Detect which cell encompasses the target text, then output its (X, Y) center coordinate. 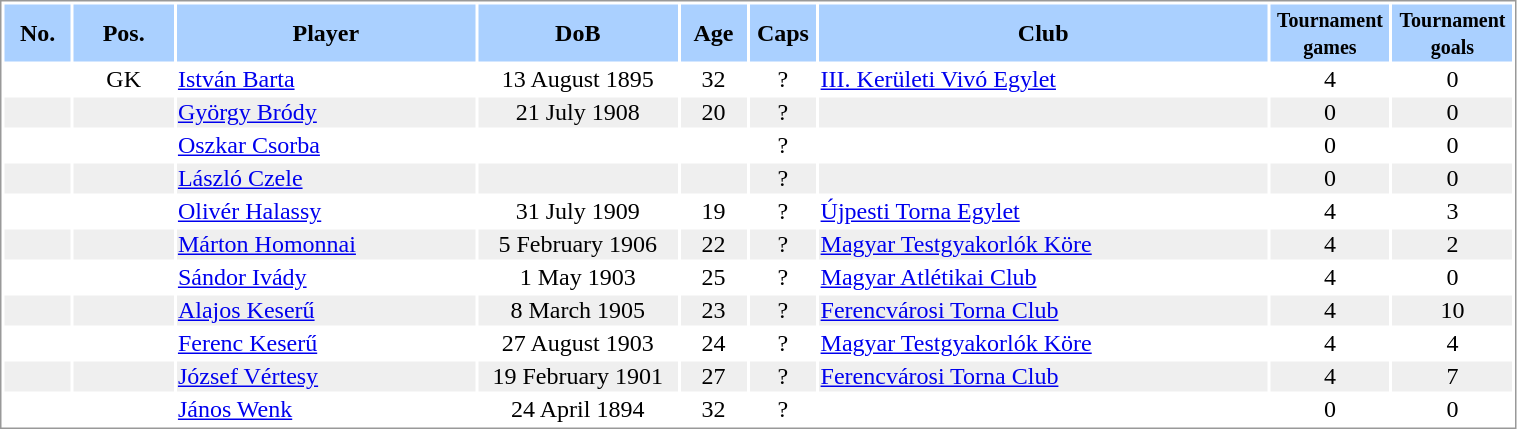
24 April 1894 (578, 409)
25 (713, 277)
3 (1453, 211)
József Vértesy (326, 377)
24 (713, 343)
22 (713, 245)
Magyar Atlétikai Club (1043, 277)
Player (326, 32)
No. (37, 32)
27 August 1903 (578, 343)
Club (1043, 32)
Alajos Keserű (326, 311)
Márton Homonnai (326, 245)
DoB (578, 32)
Tournamentgames (1330, 32)
19 (713, 211)
19 February 1901 (578, 377)
20 (713, 113)
8 March 1905 (578, 311)
György Bródy (326, 113)
István Barta (326, 79)
GK (124, 79)
31 July 1909 (578, 211)
Age (713, 32)
21 July 1908 (578, 113)
1 May 1903 (578, 277)
III. Kerületi Vivó Egylet (1043, 79)
Oszkar Csorba (326, 145)
Olivér Halassy (326, 211)
13 August 1895 (578, 79)
László Czele (326, 179)
János Wenk (326, 409)
Újpesti Torna Egylet (1043, 211)
Sándor Ivády (326, 277)
23 (713, 311)
10 (1453, 311)
Ferenc Keserű (326, 343)
5 February 1906 (578, 245)
7 (1453, 377)
Pos. (124, 32)
Tournamentgoals (1453, 32)
2 (1453, 245)
27 (713, 377)
Caps (783, 32)
